Locate the cell with the specified text and output its (X, Y) center coordinate. 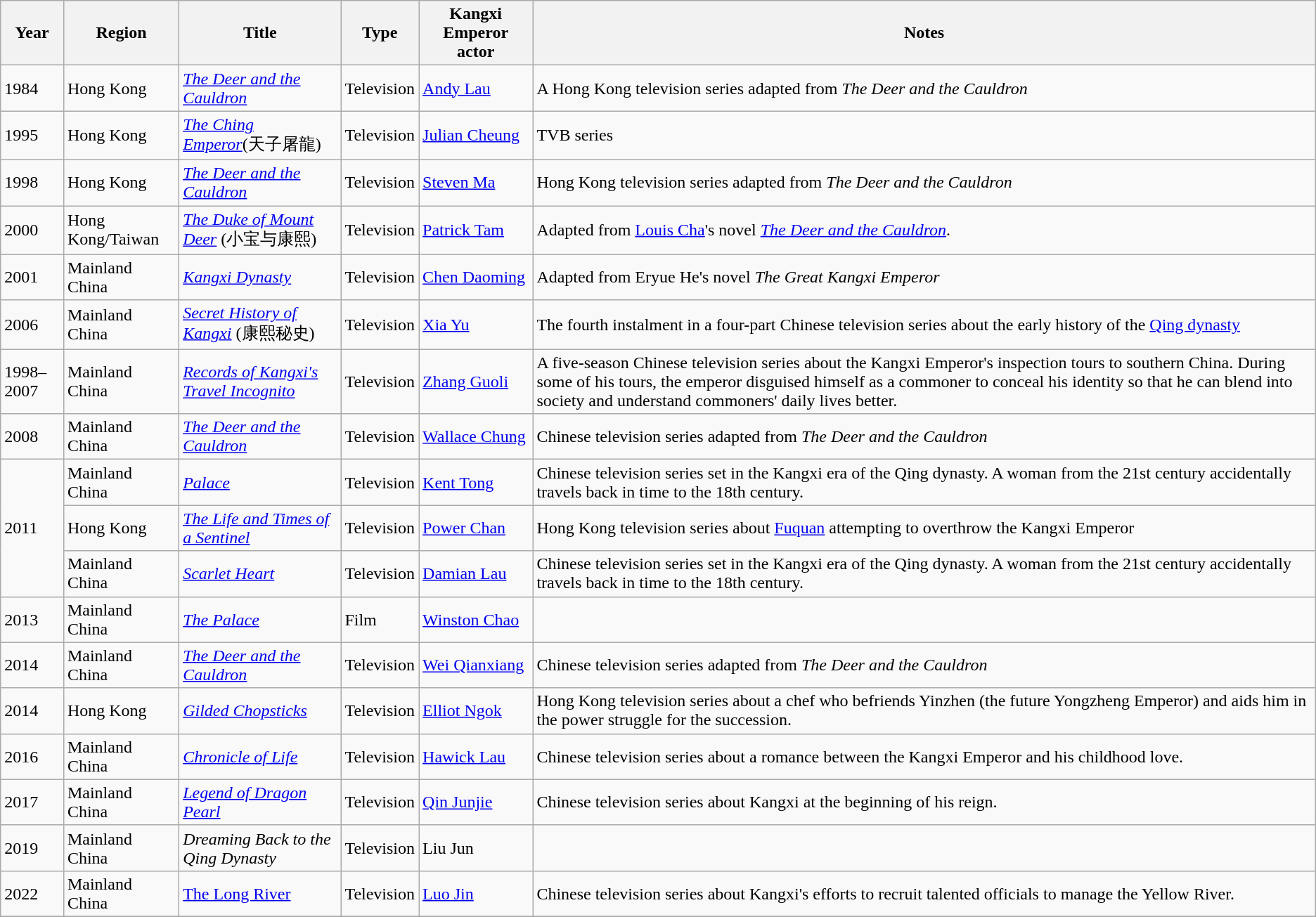
Scarlet Heart (260, 573)
Hong Kong television series about a chef who befriends Yinzhen (the future Yongzheng Emperor) and aids him in the power struggle for the succession. (924, 711)
Region (121, 33)
Gilded Chopsticks (260, 711)
The Duke of Mount Deer (小宝与康熙) (260, 230)
Zhang Guoli (476, 382)
Steven Ma (476, 183)
Hong Kong/Taiwan (121, 230)
Hong Kong television series adapted from The Deer and the Cauldron (924, 183)
Liu Jun (476, 847)
Xia Yu (476, 325)
1998–2007 (32, 382)
A Hong Kong television series adapted from The Deer and the Cauldron (924, 89)
Title (260, 33)
Legend of Dragon Pearl (260, 802)
Kangxi Emperor actor (476, 33)
The Life and Times of a Sentinel (260, 528)
Type (380, 33)
Chen Daoming (476, 277)
2022 (32, 894)
Power Chan (476, 528)
Luo Jin (476, 894)
1995 (32, 136)
Kent Tong (476, 482)
Wallace Chung (476, 437)
The fourth instalment in a four-part Chinese television series about the early history of the Qing dynasty (924, 325)
Wei Qianxiang (476, 665)
2006 (32, 325)
Patrick Tam (476, 230)
2001 (32, 277)
Qin Junjie (476, 802)
Winston Chao (476, 620)
Hong Kong television series about Fuquan attempting to overthrow the Kangxi Emperor (924, 528)
Secret History of Kangxi (康熙秘史) (260, 325)
Julian Cheung (476, 136)
Hawick Lau (476, 756)
2013 (32, 620)
Chinese television series about Kangxi at the beginning of his reign. (924, 802)
Chronicle of Life (260, 756)
Elliot Ngok (476, 711)
Records of Kangxi's Travel Incognito (260, 382)
Adapted from Louis Cha's novel The Deer and the Cauldron. (924, 230)
Adapted from Eryue He's novel The Great Kangxi Emperor (924, 277)
2019 (32, 847)
2000 (32, 230)
Palace (260, 482)
Kangxi Dynasty (260, 277)
1984 (32, 89)
2008 (32, 437)
Chinese television series about Kangxi's efforts to recruit talented officials to manage the Yellow River. (924, 894)
Dreaming Back to the Qing Dynasty (260, 847)
2016 (32, 756)
Notes (924, 33)
The Long River (260, 894)
Damian Lau (476, 573)
Year (32, 33)
TVB series (924, 136)
Chinese television series about a romance between the Kangxi Emperor and his childhood love. (924, 756)
The Palace (260, 620)
The Ching Emperor(天子屠龍) (260, 136)
Film (380, 620)
Andy Lau (476, 89)
2011 (32, 528)
1998 (32, 183)
2017 (32, 802)
